Scan for the cell matching the given text and deliver its (x, y) coordinate at center. 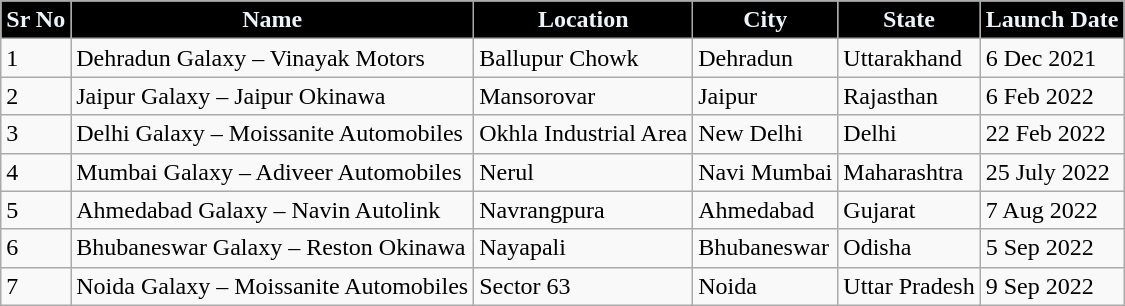
1 (36, 58)
Location (584, 20)
Name (272, 20)
Delhi Galaxy – Moissanite Automobiles (272, 134)
Sr No (36, 20)
Gujarat (909, 210)
Mansorovar (584, 96)
Dehradun (766, 58)
Odisha (909, 248)
New Delhi (766, 134)
Ahmedabad Galaxy – Navin Autolink (272, 210)
Nayapali (584, 248)
Ahmedabad (766, 210)
Maharashtra (909, 172)
Ballupur Chowk (584, 58)
Nerul (584, 172)
3 (36, 134)
City (766, 20)
6 (36, 248)
9 Sep 2022 (1052, 286)
Bhubaneswar Galaxy – Reston Okinawa (272, 248)
Navi Mumbai (766, 172)
Jaipur (766, 96)
Uttar Pradesh (909, 286)
5 Sep 2022 (1052, 248)
Navrangpura (584, 210)
Uttarakhand (909, 58)
Noida Galaxy – Moissanite Automobiles (272, 286)
4 (36, 172)
7 Aug 2022 (1052, 210)
Delhi (909, 134)
Jaipur Galaxy – Jaipur Okinawa (272, 96)
Rajasthan (909, 96)
6 Dec 2021 (1052, 58)
2 (36, 96)
Mumbai Galaxy – Adiveer Automobiles (272, 172)
7 (36, 286)
5 (36, 210)
Sector 63 (584, 286)
Okhla Industrial Area (584, 134)
22 Feb 2022 (1052, 134)
Noida (766, 286)
6 Feb 2022 (1052, 96)
25 July 2022 (1052, 172)
Bhubaneswar (766, 248)
Launch Date (1052, 20)
Dehradun Galaxy – Vinayak Motors (272, 58)
State (909, 20)
